Pinpoint the cell where the given text exists, returning its [X, Y] midpoint coordinate. 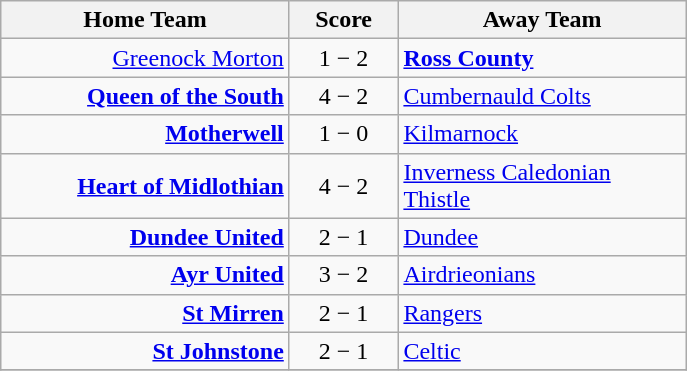
Queen of the South [146, 96]
Kilmarnock [542, 134]
Home Team [146, 20]
Away Team [542, 20]
Ross County [542, 58]
St Mirren [146, 313]
Score [344, 20]
Dundee United [146, 237]
Celtic [542, 351]
Heart of Midlothian [146, 186]
1 − 0 [344, 134]
Dundee [542, 237]
Airdrieonians [542, 275]
Motherwell [146, 134]
Greenock Morton [146, 58]
3 − 2 [344, 275]
Cumbernauld Colts [542, 96]
St Johnstone [146, 351]
Inverness Caledonian Thistle [542, 186]
1 − 2 [344, 58]
Ayr United [146, 275]
Rangers [542, 313]
